Find where the given text appears and provide that cell's center as [X, Y] coordinate. 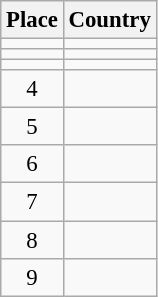
Country [110, 20]
5 [32, 127]
9 [32, 277]
6 [32, 165]
4 [32, 89]
8 [32, 240]
7 [32, 202]
Place [32, 20]
